For the text-containing cell, return its midpoint in [X, Y] coordinate format. 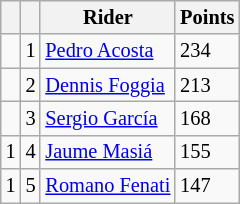
234 [207, 51]
Jaume Masiá [108, 152]
2 [31, 85]
Pedro Acosta [108, 51]
147 [207, 186]
Dennis Foggia [108, 85]
Romano Fenati [108, 186]
168 [207, 118]
4 [31, 152]
155 [207, 152]
5 [31, 186]
Sergio García [108, 118]
213 [207, 85]
3 [31, 118]
Points [207, 17]
Rider [108, 17]
